Capture the cell that displays the provided text and extract its [X, Y] central coordinate. 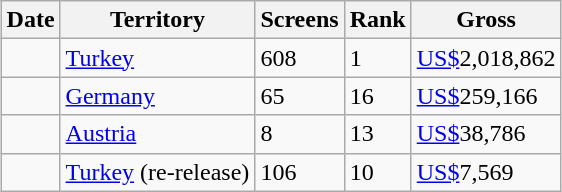
106 [300, 172]
16 [378, 96]
8 [300, 134]
Rank [378, 20]
Screens [300, 20]
1 [378, 58]
Austria [158, 134]
10 [378, 172]
Turkey (re-release) [158, 172]
Germany [158, 96]
Gross [486, 20]
US$259,166 [486, 96]
65 [300, 96]
US$7,569 [486, 172]
Turkey [158, 58]
608 [300, 58]
US$2,018,862 [486, 58]
Date [30, 20]
13 [378, 134]
US$38,786 [486, 134]
Territory [158, 20]
